For the text-containing cell, return its midpoint in [x, y] coordinate format. 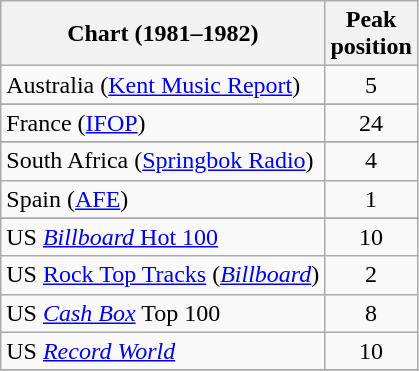
US Cash Box Top 100 [163, 313]
Spain (AFE) [163, 199]
France (IFOP) [163, 123]
Peakposition [371, 34]
24 [371, 123]
1 [371, 199]
US Record World [163, 351]
US Billboard Hot 100 [163, 237]
US Rock Top Tracks (Billboard) [163, 275]
5 [371, 85]
Australia (Kent Music Report) [163, 85]
South Africa (Springbok Radio) [163, 161]
2 [371, 275]
4 [371, 161]
Chart (1981–1982) [163, 34]
8 [371, 313]
